Return [x, y] of the center of cell containing provided text 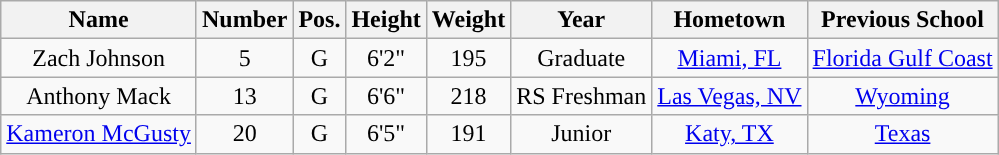
Anthony Mack [99, 96]
RS Freshman [582, 96]
Junior [582, 134]
6'6" [386, 96]
Florida Gulf Coast [902, 58]
Weight [468, 20]
Previous School [902, 20]
Kameron McGusty [99, 134]
6'2" [386, 58]
218 [468, 96]
Height [386, 20]
Hometown [730, 20]
Texas [902, 134]
Zach Johnson [99, 58]
Pos. [320, 20]
Number [244, 20]
13 [244, 96]
20 [244, 134]
6'5" [386, 134]
Miami, FL [730, 58]
5 [244, 58]
Wyoming [902, 96]
195 [468, 58]
Las Vegas, NV [730, 96]
Graduate [582, 58]
Year [582, 20]
191 [468, 134]
Name [99, 20]
Katy, TX [730, 134]
